Capture the cell that displays the provided text and extract its (x, y) central coordinate. 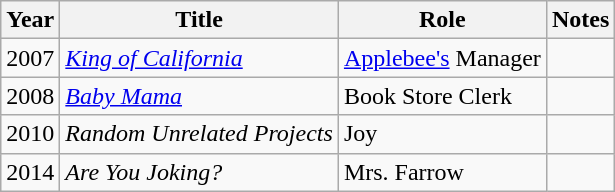
Notes (580, 20)
Are You Joking? (200, 172)
Joy (442, 134)
2014 (30, 172)
2010 (30, 134)
Book Store Clerk (442, 96)
Year (30, 20)
Baby Mama (200, 96)
Mrs. Farrow (442, 172)
2007 (30, 58)
Role (442, 20)
2008 (30, 96)
King of California (200, 58)
Applebee's Manager (442, 58)
Title (200, 20)
Random Unrelated Projects (200, 134)
